Extract the [x, y] coordinate from the center of the cell holding the provided text.  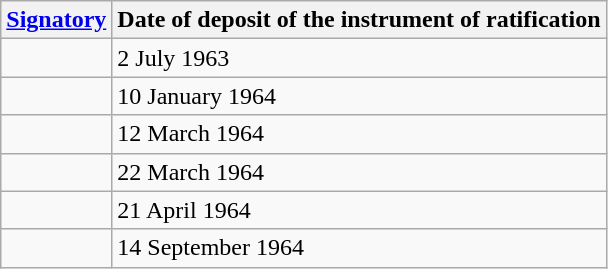
21 April 1964 [359, 210]
14 September 1964 [359, 248]
2 July 1963 [359, 58]
22 March 1964 [359, 172]
12 March 1964 [359, 134]
Signatory [56, 20]
10 January 1964 [359, 96]
Date of deposit of the instrument of ratification [359, 20]
